Scan for the cell matching the given text and deliver its (X, Y) coordinate at center. 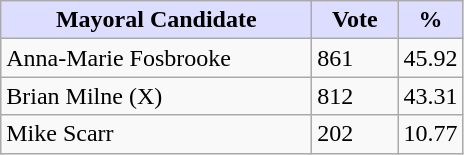
45.92 (430, 58)
Brian Milne (X) (156, 96)
812 (355, 96)
202 (355, 134)
Anna-Marie Fosbrooke (156, 58)
Mayoral Candidate (156, 20)
10.77 (430, 134)
43.31 (430, 96)
% (430, 20)
Mike Scarr (156, 134)
Vote (355, 20)
861 (355, 58)
